Return [x, y] of the center of cell containing provided text 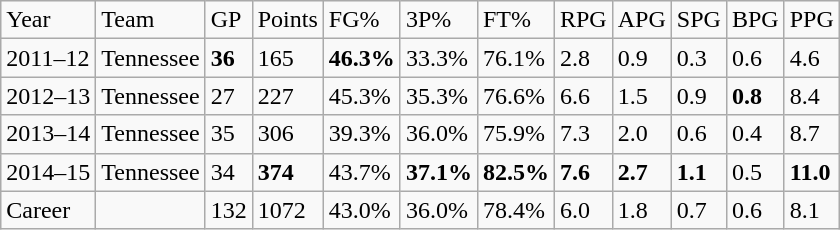
8.7 [812, 134]
6.0 [583, 210]
7.6 [583, 172]
4.6 [812, 58]
82.5% [516, 172]
45.3% [362, 96]
2013–14 [48, 134]
0.5 [755, 172]
227 [288, 96]
0.8 [755, 96]
374 [288, 172]
8.4 [812, 96]
132 [228, 210]
2011–12 [48, 58]
0.3 [698, 58]
7.3 [583, 134]
36 [228, 58]
1.5 [642, 96]
0.4 [755, 134]
37.1% [438, 172]
43.0% [362, 210]
Year [48, 20]
PPG [812, 20]
1072 [288, 210]
1.1 [698, 172]
RPG [583, 20]
35 [228, 134]
APG [642, 20]
34 [228, 172]
2.0 [642, 134]
76.1% [516, 58]
FT% [516, 20]
BPG [755, 20]
FG% [362, 20]
GP [228, 20]
SPG [698, 20]
Points [288, 20]
27 [228, 96]
75.9% [516, 134]
78.4% [516, 210]
306 [288, 134]
33.3% [438, 58]
39.3% [362, 134]
Career [48, 210]
11.0 [812, 172]
1.8 [642, 210]
0.7 [698, 210]
43.7% [362, 172]
8.1 [812, 210]
2012–13 [48, 96]
2.7 [642, 172]
Team [150, 20]
3P% [438, 20]
76.6% [516, 96]
35.3% [438, 96]
165 [288, 58]
6.6 [583, 96]
2.8 [583, 58]
2014–15 [48, 172]
46.3% [362, 58]
